Return (x, y) of the center of cell containing provided text 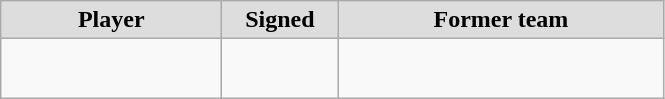
Signed (280, 20)
Former team (501, 20)
Player (112, 20)
